Determine the (x, y) coordinate at the center of the cell enclosing the given text.  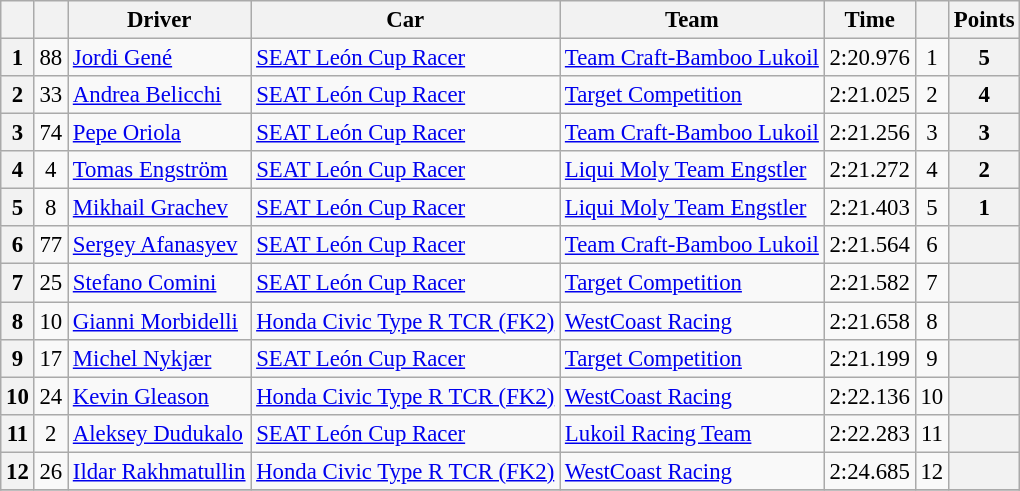
2:21.564 (870, 245)
Kevin Gleason (160, 396)
2:21.256 (870, 133)
74 (50, 133)
Sergey Afanasyev (160, 245)
Aleksey Dudukalo (160, 433)
24 (50, 396)
88 (50, 58)
Time (870, 20)
Andrea Belicchi (160, 95)
Gianni Morbidelli (160, 321)
Car (406, 20)
Driver (160, 20)
Michel Nykjær (160, 358)
2:21.658 (870, 321)
2:20.976 (870, 58)
2:22.136 (870, 396)
Pepe Oriola (160, 133)
17 (50, 358)
Jordi Gené (160, 58)
Tomas Engström (160, 170)
Lukoil Racing Team (692, 433)
2:21.199 (870, 358)
Mikhail Grachev (160, 208)
2:21.272 (870, 170)
77 (50, 245)
Ildar Rakhmatullin (160, 471)
2:22.283 (870, 433)
Points (984, 20)
2:21.025 (870, 95)
2:21.582 (870, 283)
26 (50, 471)
2:21.403 (870, 208)
Team (692, 20)
33 (50, 95)
25 (50, 283)
2:24.685 (870, 471)
Stefano Comini (160, 283)
